From the cell containing the given text, extract its center point as (x, y) coordinate. 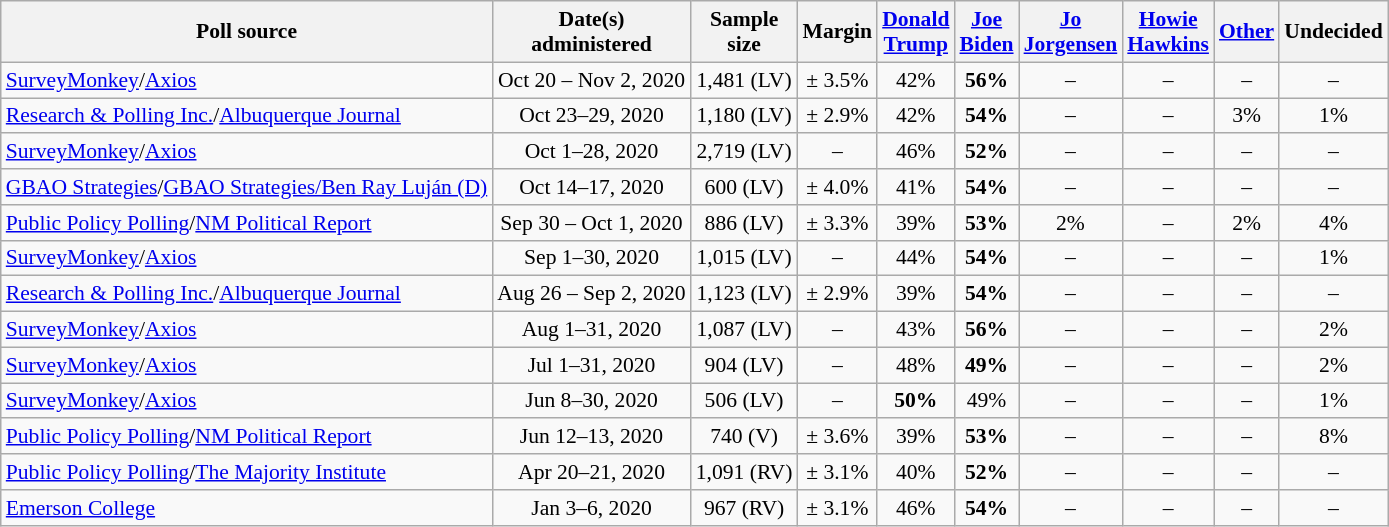
Apr 20–21, 2020 (591, 472)
Aug 1–31, 2020 (591, 330)
740 (V) (744, 437)
± 3.3% (837, 223)
904 (LV) (744, 365)
JoeBiden (986, 32)
41% (916, 187)
Oct 14–17, 2020 (591, 187)
Undecided (1333, 32)
8% (1333, 437)
Margin (837, 32)
1,180 (LV) (744, 116)
43% (916, 330)
40% (916, 472)
600 (LV) (744, 187)
Samplesize (744, 32)
± 3.6% (837, 437)
Oct 1–28, 2020 (591, 152)
Poll source (247, 32)
Jun 12–13, 2020 (591, 437)
GBAO Strategies/GBAO Strategies/Ben Ray Luján (D) (247, 187)
JoJorgensen (1071, 32)
1,015 (LV) (744, 258)
967 (RV) (744, 508)
50% (916, 401)
Other (1246, 32)
Jun 8–30, 2020 (591, 401)
506 (LV) (744, 401)
2,719 (LV) (744, 152)
44% (916, 258)
HowieHawkins (1168, 32)
± 3.5% (837, 80)
Emerson College (247, 508)
± 4.0% (837, 187)
1,481 (LV) (744, 80)
DonaldTrump (916, 32)
48% (916, 365)
Oct 20 – Nov 2, 2020 (591, 80)
Oct 23–29, 2020 (591, 116)
Jan 3–6, 2020 (591, 508)
3% (1246, 116)
Aug 26 – Sep 2, 2020 (591, 294)
1,123 (LV) (744, 294)
1,091 (RV) (744, 472)
4% (1333, 223)
886 (LV) (744, 223)
Date(s)administered (591, 32)
1,087 (LV) (744, 330)
Sep 30 – Oct 1, 2020 (591, 223)
Public Policy Polling/The Majority Institute (247, 472)
Sep 1–30, 2020 (591, 258)
Jul 1–31, 2020 (591, 365)
